Capture the cell that displays the provided text and extract its [x, y] central coordinate. 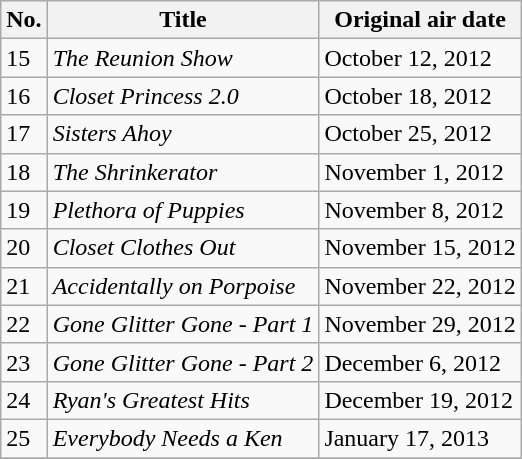
Title [183, 20]
No. [24, 20]
Everybody Needs a Ken [183, 438]
January 17, 2013 [420, 438]
Original air date [420, 20]
The Shrinkerator [183, 172]
20 [24, 248]
November 8, 2012 [420, 210]
21 [24, 286]
November 22, 2012 [420, 286]
Closet Clothes Out [183, 248]
23 [24, 362]
December 6, 2012 [420, 362]
October 25, 2012 [420, 134]
15 [24, 58]
Gone Glitter Gone - Part 2 [183, 362]
October 12, 2012 [420, 58]
November 15, 2012 [420, 248]
Sisters Ahoy [183, 134]
December 19, 2012 [420, 400]
October 18, 2012 [420, 96]
17 [24, 134]
Gone Glitter Gone - Part 1 [183, 324]
Ryan's Greatest Hits [183, 400]
19 [24, 210]
November 29, 2012 [420, 324]
Closet Princess 2.0 [183, 96]
16 [24, 96]
Accidentally on Porpoise [183, 286]
Plethora of Puppies [183, 210]
18 [24, 172]
November 1, 2012 [420, 172]
22 [24, 324]
25 [24, 438]
24 [24, 400]
The Reunion Show [183, 58]
